Provide the [X, Y] coordinate of the cell's center where the given text is located.  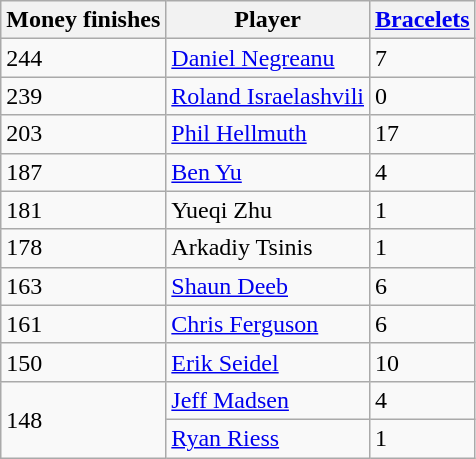
244 [84, 58]
203 [84, 134]
Arkadiy Tsinis [268, 248]
163 [84, 286]
Jeff Madsen [268, 400]
150 [84, 362]
Roland Israelashvili [268, 96]
7 [423, 58]
Phil Hellmuth [268, 134]
10 [423, 362]
Bracelets [423, 20]
0 [423, 96]
161 [84, 324]
Chris Ferguson [268, 324]
Money finishes [84, 20]
148 [84, 419]
Ben Yu [268, 172]
Erik Seidel [268, 362]
Daniel Negreanu [268, 58]
Ryan Riess [268, 438]
181 [84, 210]
17 [423, 134]
178 [84, 248]
Shaun Deeb [268, 286]
Player [268, 20]
Yueqi Zhu [268, 210]
187 [84, 172]
239 [84, 96]
